Locate the cell with the specified text and output its (X, Y) center coordinate. 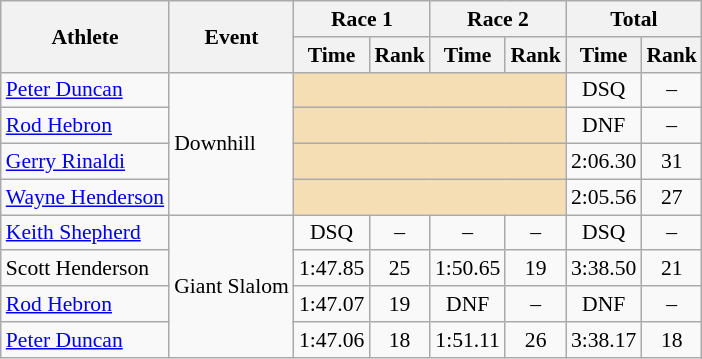
Gerry Rinaldi (85, 162)
21 (672, 269)
Scott Henderson (85, 269)
Total (634, 19)
Keith Shepherd (85, 233)
25 (400, 269)
Athlete (85, 36)
2:06.30 (604, 162)
27 (672, 197)
Giant Slalom (232, 286)
3:38.50 (604, 269)
Race 2 (498, 19)
31 (672, 162)
1:47.06 (332, 340)
3:38.17 (604, 340)
Wayne Henderson (85, 197)
26 (536, 340)
1:47.85 (332, 269)
Downhill (232, 143)
2:05.56 (604, 197)
1:51.11 (468, 340)
1:47.07 (332, 304)
Race 1 (362, 19)
Event (232, 36)
1:50.65 (468, 269)
